For the text-containing cell, return its midpoint in [x, y] coordinate format. 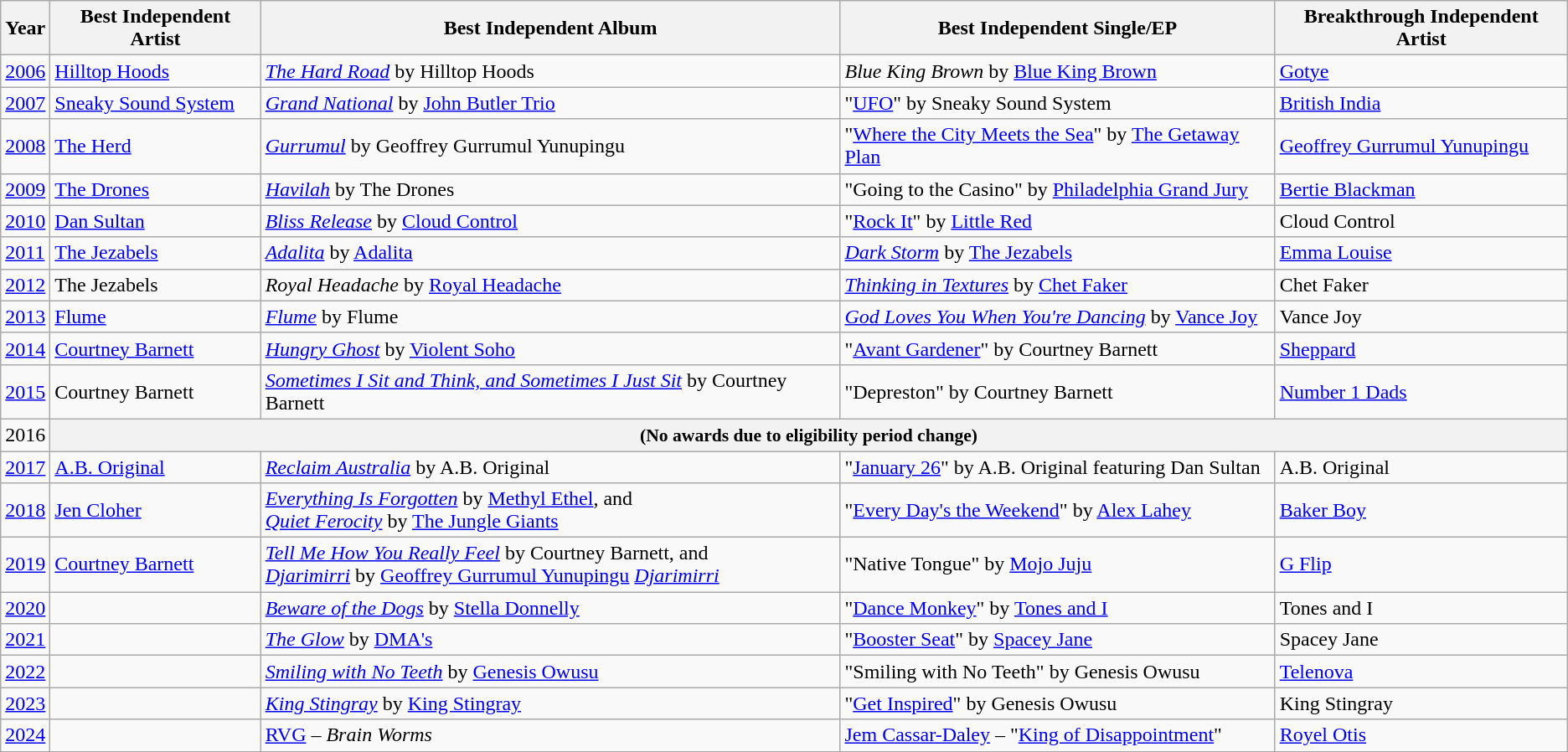
Flume by Flume [550, 317]
Dan Sultan [156, 221]
God Loves You When You're Dancing by Vance Joy [1057, 317]
Blue King Brown by Blue King Brown [1057, 71]
Gurrumul by Geoffrey Gurrumul Yunupingu [550, 146]
British India [1421, 103]
Gotye [1421, 71]
Spacey Jane [1421, 640]
"Native Tongue" by Mojo Juju [1057, 564]
RVG – Brain Worms [550, 735]
Year [25, 28]
Best Independent Artist [156, 28]
Reclaim Australia by A.B. Original [550, 466]
Vance Joy [1421, 317]
Chet Faker [1421, 285]
"Smiling with No Teeth" by Genesis Owusu [1057, 672]
Sneaky Sound System [156, 103]
"Booster Seat" by Spacey Jane [1057, 640]
2019 [25, 564]
(No awards due to eligibility period change) [809, 435]
2011 [25, 253]
Hungry Ghost by Violent Soho [550, 348]
2010 [25, 221]
"Rock It" by Little Red [1057, 221]
Beware of the Dogs by Stella Donnelly [550, 608]
G Flip [1421, 564]
Dark Storm by The Jezabels [1057, 253]
Sometimes I Sit and Think, and Sometimes I Just Sit by Courtney Barnett [550, 392]
"Depreston" by Courtney Barnett [1057, 392]
"Avant Gardener" by Courtney Barnett [1057, 348]
Jem Cassar-Daley – "King of Disappointment" [1057, 735]
Smiling with No Teeth by Genesis Owusu [550, 672]
Baker Boy [1421, 511]
2009 [25, 189]
2006 [25, 71]
2023 [25, 703]
2015 [25, 392]
Number 1 Dads [1421, 392]
Tones and I [1421, 608]
2013 [25, 317]
Everything Is Forgotten by Methyl Ethel, and Quiet Ferocity by The Jungle Giants [550, 511]
Sheppard [1421, 348]
The Herd [156, 146]
Geoffrey Gurrumul Yunupingu [1421, 146]
Telenova [1421, 672]
2021 [25, 640]
"Get Inspired" by Genesis Owusu [1057, 703]
2007 [25, 103]
2014 [25, 348]
Cloud Control [1421, 221]
2016 [25, 435]
"Going to the Casino" by Philadelphia Grand Jury [1057, 189]
2012 [25, 285]
Bliss Release by Cloud Control [550, 221]
Havilah by The Drones [550, 189]
2008 [25, 146]
"Where the City Meets the Sea" by The Getaway Plan [1057, 146]
Adalita by Adalita [550, 253]
Hilltop Hoods [156, 71]
Royel Otis [1421, 735]
2017 [25, 466]
Grand National by John Butler Trio [550, 103]
The Hard Road by Hilltop Hoods [550, 71]
"Every Day's the Weekend" by Alex Lahey [1057, 511]
"January 26" by A.B. Original featuring Dan Sultan [1057, 466]
"Dance Monkey" by Tones and I [1057, 608]
Thinking in Textures by Chet Faker [1057, 285]
The Glow by DMA's [550, 640]
2020 [25, 608]
Breakthrough Independent Artist [1421, 28]
The Drones [156, 189]
2024 [25, 735]
Emma Louise [1421, 253]
Jen Cloher [156, 511]
Bertie Blackman [1421, 189]
2022 [25, 672]
King Stingray by King Stingray [550, 703]
"UFO" by Sneaky Sound System [1057, 103]
Flume [156, 317]
Best Independent Single/EP [1057, 28]
Best Independent Album [550, 28]
Royal Headache by Royal Headache [550, 285]
King Stingray [1421, 703]
2018 [25, 511]
Tell Me How You Really Feel by Courtney Barnett, and Djarimirri by Geoffrey Gurrumul Yunupingu Djarimirri [550, 564]
